Search for the cell housing the specified text and yield its [x, y] center coordinate. 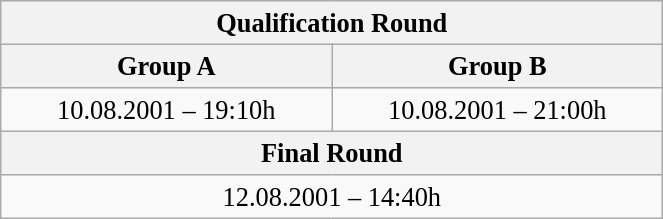
Qualification Round [332, 22]
10.08.2001 – 19:10h [166, 109]
Final Round [332, 153]
10.08.2001 – 21:00h [498, 109]
Group A [166, 66]
12.08.2001 – 14:40h [332, 197]
Group B [498, 66]
